Find where the given text appears and provide that cell's center as (X, Y) coordinate. 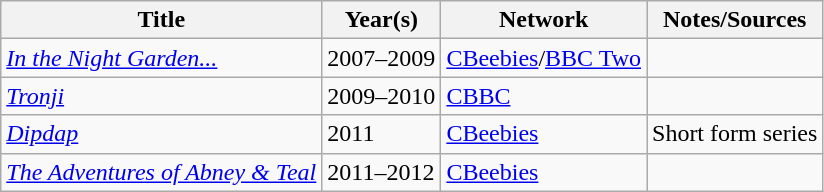
2007–2009 (382, 58)
Notes/Sources (734, 20)
The Adventures of Abney & Teal (162, 172)
CBeebies/BBC Two (544, 58)
Tronji (162, 96)
Year(s) (382, 20)
Dipdap (162, 134)
Network (544, 20)
In the Night Garden... (162, 58)
2011–2012 (382, 172)
2011 (382, 134)
2009–2010 (382, 96)
Short form series (734, 134)
Title (162, 20)
CBBC (544, 96)
